Locate the cell with the specified text and output its (X, Y) center coordinate. 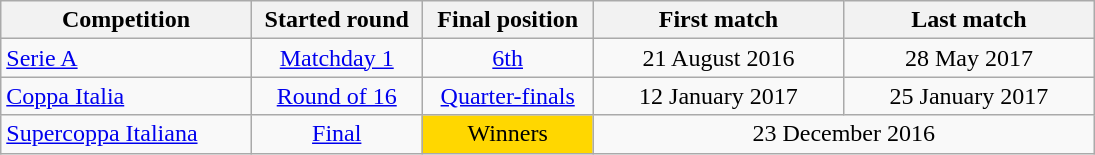
23 December 2016 (844, 134)
Final position (508, 20)
Supercoppa Italiana (126, 134)
Started round (336, 20)
Serie A (126, 58)
6th (508, 58)
First match (718, 20)
Last match (970, 20)
12 January 2017 (718, 96)
Round of 16 (336, 96)
Winners (508, 134)
25 January 2017 (970, 96)
Coppa Italia (126, 96)
Competition (126, 20)
28 May 2017 (970, 58)
Final (336, 134)
21 August 2016 (718, 58)
Quarter-finals (508, 96)
Matchday 1 (336, 58)
